Determine the [X, Y] coordinate at the center of the cell enclosing the given text.  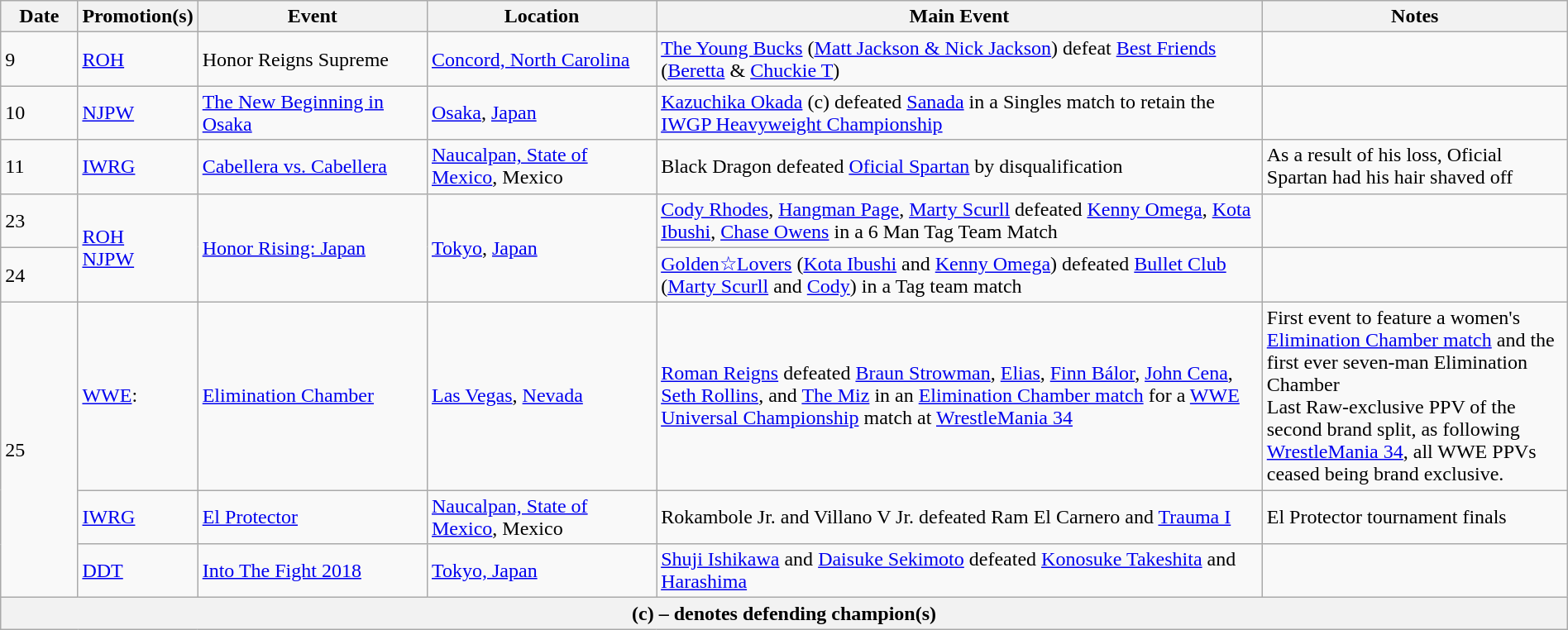
Elimination Chamber [313, 397]
23 [40, 220]
24 [40, 274]
As a result of his loss, Oficial Spartan had his hair shaved off [1414, 167]
Golden☆Lovers (Kota Ibushi and Kenny Omega) defeated Bullet Club (Marty Scurll and Cody) in a Tag team match [959, 274]
25 [40, 450]
10 [40, 112]
El Protector [313, 518]
Promotion(s) [137, 17]
WWE: [137, 397]
Osaka, Japan [541, 112]
9 [40, 60]
NJPW [137, 112]
Honor Rising: Japan [313, 248]
ROH NJPW [137, 248]
Event [313, 17]
Black Dragon defeated Oficial Spartan by disqualification [959, 167]
The New Beginning in Osaka [313, 112]
ROH [137, 60]
El Protector tournament finals [1414, 518]
Date [40, 17]
Shuji Ishikawa and Daisuke Sekimoto defeated Konosuke Takeshita and Harashima [959, 570]
Notes [1414, 17]
Kazuchika Okada (c) defeated Sanada in a Singles match to retain the IWGP Heavyweight Championship [959, 112]
Into The Fight 2018 [313, 570]
Cody Rhodes, Hangman Page, Marty Scurll defeated Kenny Omega, Kota Ibushi, Chase Owens in a 6 Man Tag Team Match [959, 220]
DDT [137, 570]
The Young Bucks (Matt Jackson & Nick Jackson) defeat Best Friends (Beretta & Chuckie T) [959, 60]
Honor Reigns Supreme [313, 60]
Rokambole Jr. and Villano V Jr. defeated Ram El Carnero and Trauma I [959, 518]
Concord, North Carolina [541, 60]
(c) – denotes defending champion(s) [784, 613]
Main Event [959, 17]
Location [541, 17]
Cabellera vs. Cabellera [313, 167]
Las Vegas, Nevada [541, 397]
11 [40, 167]
